For the text-containing cell, return its midpoint in [X, Y] coordinate format. 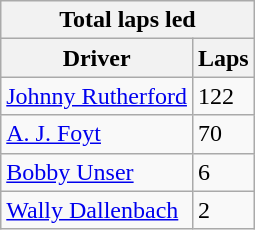
2 [223, 210]
A. J. Foyt [97, 134]
Johnny Rutherford [97, 96]
122 [223, 96]
Laps [223, 58]
6 [223, 172]
Driver [97, 58]
Wally Dallenbach [97, 210]
Total laps led [128, 20]
70 [223, 134]
Bobby Unser [97, 172]
